Detect which cell encompasses the target text, then output its [X, Y] center coordinate. 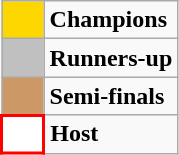
Semi-finals [111, 96]
Host [111, 134]
Runners-up [111, 58]
Champions [111, 20]
